Capture the cell that displays the provided text and extract its [X, Y] central coordinate. 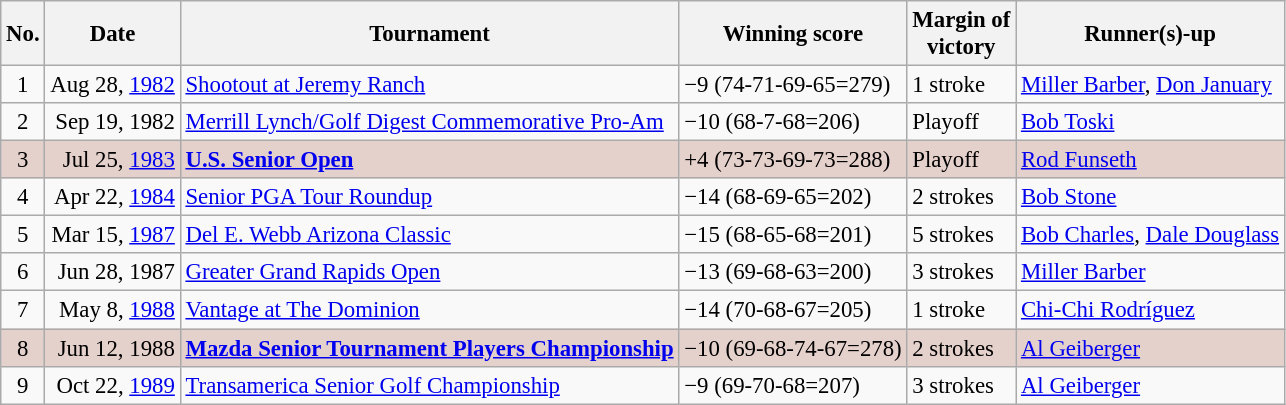
U.S. Senior Open [430, 160]
Jul 25, 1983 [112, 160]
Tournament [430, 34]
−15 (68-65-68=201) [793, 235]
−10 (68-7-68=206) [793, 122]
May 8, 1988 [112, 310]
Miller Barber, Don January [1150, 85]
4 [23, 197]
9 [23, 385]
Jun 12, 1988 [112, 348]
2 [23, 122]
Oct 22, 1989 [112, 385]
Bob Toski [1150, 122]
1 [23, 85]
Transamerica Senior Golf Championship [430, 385]
Del E. Webb Arizona Classic [430, 235]
−14 (70-68-67=205) [793, 310]
Chi-Chi Rodríguez [1150, 310]
Winning score [793, 34]
Date [112, 34]
Jun 28, 1987 [112, 273]
Margin ofvictory [962, 34]
−10 (69-68-74-67=278) [793, 348]
Sep 19, 1982 [112, 122]
Vantage at The Dominion [430, 310]
No. [23, 34]
Shootout at Jeremy Ranch [430, 85]
Bob Charles, Dale Douglass [1150, 235]
3 [23, 160]
−9 (69-70-68=207) [793, 385]
6 [23, 273]
Greater Grand Rapids Open [430, 273]
−9 (74-71-69-65=279) [793, 85]
Senior PGA Tour Roundup [430, 197]
8 [23, 348]
Mar 15, 1987 [112, 235]
7 [23, 310]
Merrill Lynch/Golf Digest Commemorative Pro-Am [430, 122]
Bob Stone [1150, 197]
Mazda Senior Tournament Players Championship [430, 348]
Apr 22, 1984 [112, 197]
Rod Funseth [1150, 160]
Miller Barber [1150, 273]
+4 (73-73-69-73=288) [793, 160]
Runner(s)-up [1150, 34]
Aug 28, 1982 [112, 85]
−14 (68-69-65=202) [793, 197]
5 [23, 235]
−13 (69-68-63=200) [793, 273]
5 strokes [962, 235]
